From the cell containing the given text, extract its center point as [x, y] coordinate. 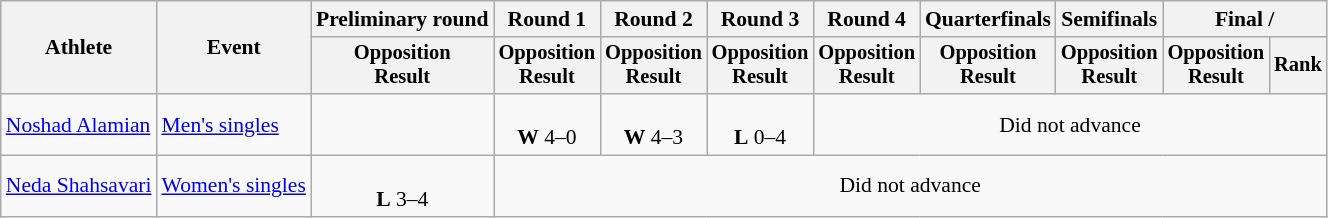
Round 2 [654, 19]
Women's singles [234, 186]
L 3–4 [402, 186]
Athlete [79, 48]
Men's singles [234, 124]
Noshad Alamian [79, 124]
W 4–0 [548, 124]
Round 4 [866, 19]
Semifinals [1110, 19]
L 0–4 [760, 124]
Event [234, 48]
Preliminary round [402, 19]
Quarterfinals [988, 19]
Neda Shahsavari [79, 186]
Rank [1298, 66]
Round 3 [760, 19]
Final / [1245, 19]
Round 1 [548, 19]
W 4–3 [654, 124]
